Determine the [x, y] coordinate at the center of the cell enclosing the given text.  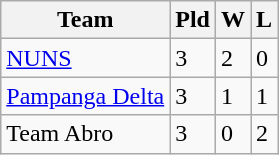
Team Abro [86, 134]
NUNS [86, 58]
W [234, 20]
Pld [193, 20]
Team [86, 20]
L [264, 20]
Pampanga Delta [86, 96]
